Scan for the cell matching the given text and deliver its [X, Y] coordinate at center. 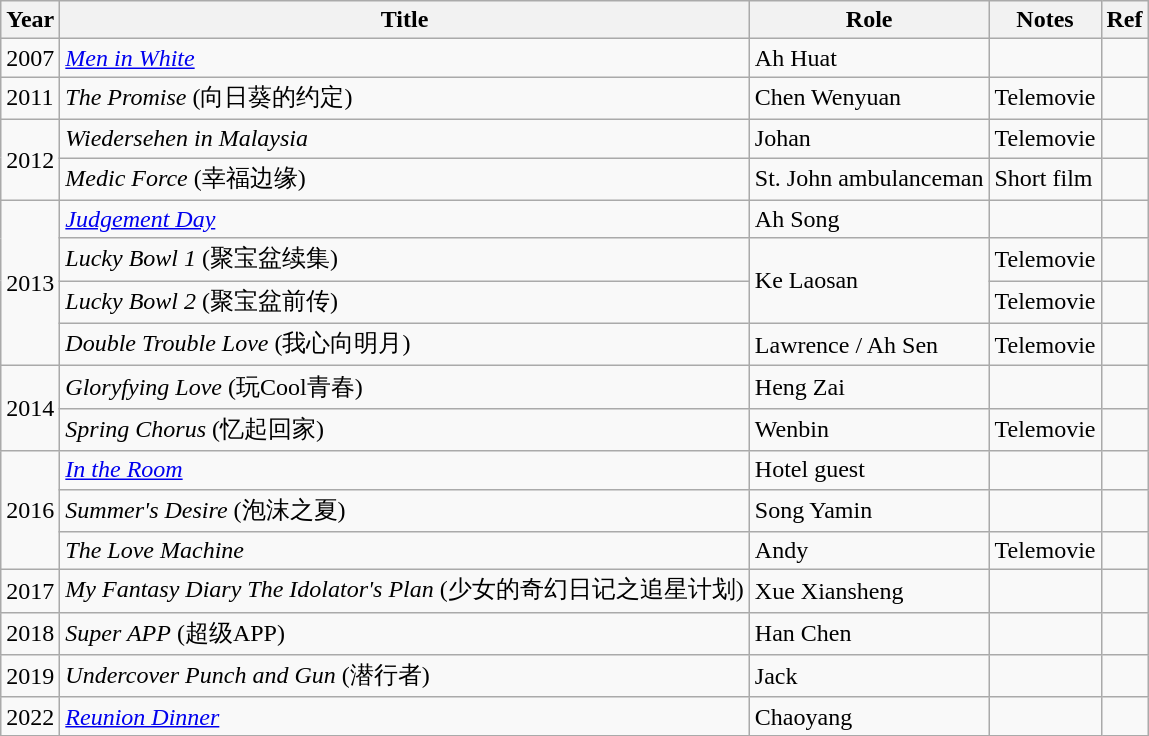
Lucky Bowl 1 (聚宝盆续集) [404, 260]
Ah Huat [869, 58]
Wenbin [869, 430]
The Promise (向日葵的约定) [404, 98]
Year [30, 20]
Hotel guest [869, 470]
Spring Chorus (忆起回家) [404, 430]
Johan [869, 138]
2007 [30, 58]
My Fantasy Diary The Idolator's Plan (少女的奇幻日记之追星计划) [404, 592]
Song Yamin [869, 510]
Jack [869, 676]
Notes [1045, 20]
2017 [30, 592]
Ref [1124, 20]
Lawrence / Ah Sen [869, 344]
In the Room [404, 470]
2013 [30, 283]
2019 [30, 676]
2014 [30, 408]
2011 [30, 98]
Super APP (超级APP) [404, 634]
Medic Force (幸福边缘) [404, 180]
Judgement Day [404, 219]
2016 [30, 510]
Gloryfying Love (玩Cool青春) [404, 388]
Han Chen [869, 634]
Chaoyang [869, 716]
Double Trouble Love (我心向明月) [404, 344]
Chen Wenyuan [869, 98]
Andy [869, 551]
Wiedersehen in Malaysia [404, 138]
Ke Laosan [869, 280]
Title [404, 20]
Short film [1045, 180]
Reunion Dinner [404, 716]
St. John ambulanceman [869, 180]
Undercover Punch and Gun (潜行者) [404, 676]
The Love Machine [404, 551]
Lucky Bowl 2 (聚宝盆前传) [404, 302]
Role [869, 20]
2018 [30, 634]
2012 [30, 160]
Men in White [404, 58]
2022 [30, 716]
Ah Song [869, 219]
Summer's Desire (泡沫之夏) [404, 510]
Xue Xiansheng [869, 592]
Heng Zai [869, 388]
